Return (X, Y) of the center of cell containing provided text 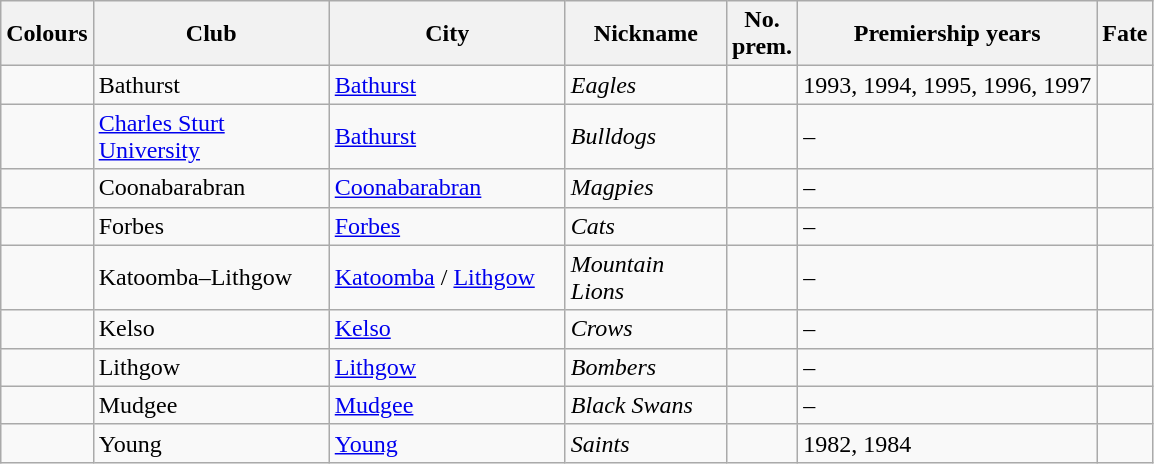
Magpies (646, 188)
Nickname (646, 34)
Bombers (646, 367)
Bulldogs (646, 136)
Katoomba / Lithgow (447, 278)
1982, 1984 (948, 443)
Charles Sturt University (211, 136)
1993, 1994, 1995, 1996, 1997 (948, 85)
Colours (47, 34)
Mountain Lions (646, 278)
Fate (1125, 34)
Katoomba–Lithgow (211, 278)
Crows (646, 329)
Black Swans (646, 405)
Cats (646, 226)
Premiership years (948, 34)
City (447, 34)
Eagles (646, 85)
No.prem. (762, 34)
Saints (646, 443)
Club (211, 34)
